Find where the given text appears and provide that cell's center as (X, Y) coordinate. 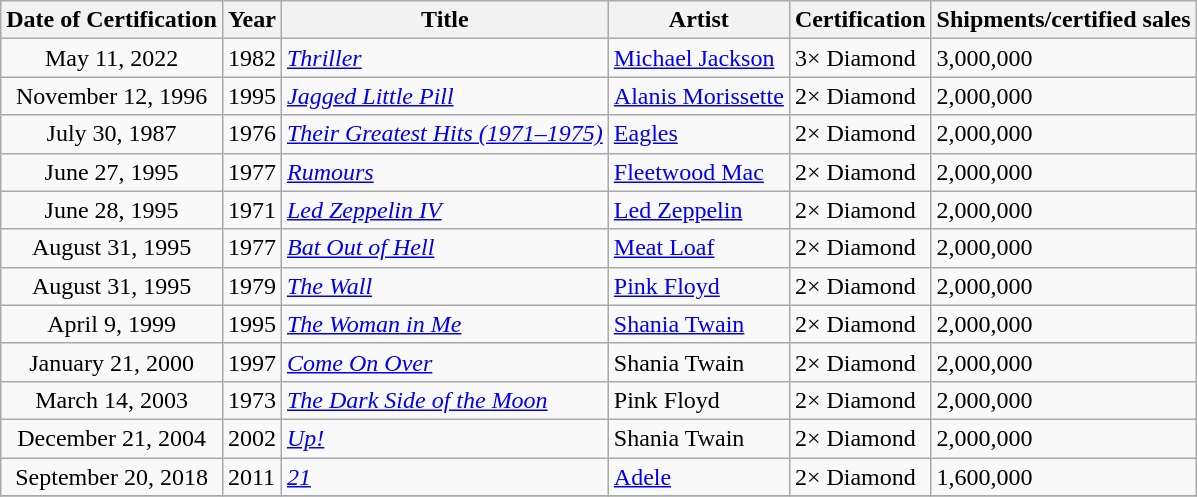
1971 (252, 210)
Michael Jackson (698, 58)
2011 (252, 477)
1979 (252, 286)
June 28, 1995 (112, 210)
Fleetwood Mac (698, 172)
Thriller (444, 58)
Led Zeppelin (698, 210)
Title (444, 20)
Meat Loaf (698, 248)
July 30, 1987 (112, 134)
1982 (252, 58)
Up! (444, 438)
April 9, 1999 (112, 324)
21 (444, 477)
March 14, 2003 (112, 400)
Rumours (444, 172)
The Dark Side of the Moon (444, 400)
Jagged Little Pill (444, 96)
November 12, 1996 (112, 96)
Date of Certification (112, 20)
January 21, 2000 (112, 362)
December 21, 2004 (112, 438)
3× Diamond (860, 58)
Led Zeppelin IV (444, 210)
Year (252, 20)
Certification (860, 20)
Their Greatest Hits (1971–1975) (444, 134)
May 11, 2022 (112, 58)
The Woman in Me (444, 324)
1997 (252, 362)
Come On Over (444, 362)
The Wall (444, 286)
3,000,000 (1064, 58)
Artist (698, 20)
1,600,000 (1064, 477)
1973 (252, 400)
2002 (252, 438)
Alanis Morissette (698, 96)
1976 (252, 134)
Adele (698, 477)
Bat Out of Hell (444, 248)
September 20, 2018 (112, 477)
Eagles (698, 134)
June 27, 1995 (112, 172)
Shipments/certified sales (1064, 20)
